Return (x, y) of the center of cell containing provided text 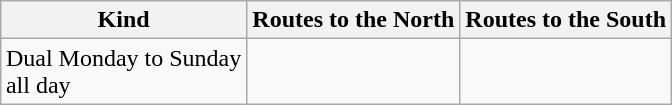
Routes to the South (566, 20)
Kind (123, 20)
Routes to the North (354, 20)
Dual Monday to Sunday all day (123, 72)
